Capture the cell that displays the provided text and extract its (X, Y) central coordinate. 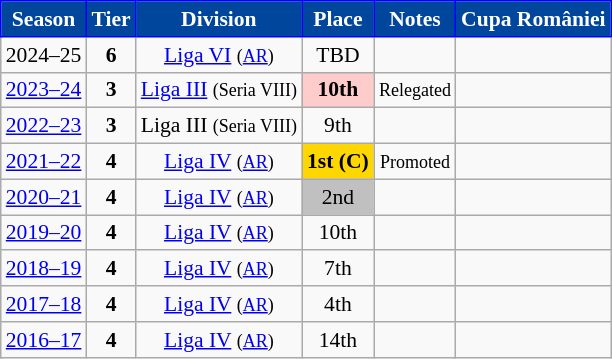
2022–23 (44, 126)
2019–20 (44, 233)
2018–19 (44, 269)
4th (338, 304)
Place (338, 19)
Relegated (415, 90)
6 (110, 55)
Tier (110, 19)
2021–22 (44, 162)
2016–17 (44, 340)
7th (338, 269)
2023–24 (44, 90)
1st (C) (338, 162)
Season (44, 19)
2017–18 (44, 304)
TBD (338, 55)
9th (338, 126)
14th (338, 340)
Promoted (415, 162)
Division (219, 19)
2020–21 (44, 197)
2024–25 (44, 55)
2nd (338, 197)
Notes (415, 19)
Liga VI (AR) (219, 55)
Cupa României (534, 19)
